Determine the [x, y] coordinate at the center of the cell enclosing the given text.  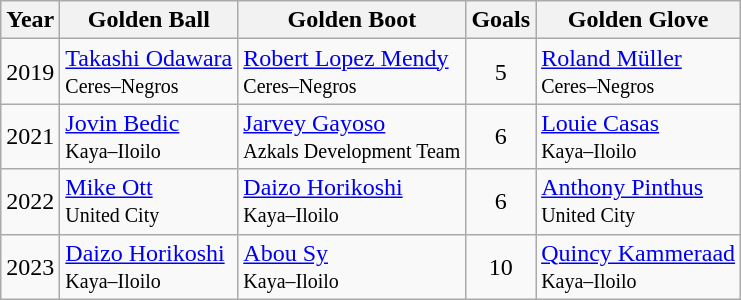
Golden Ball [149, 20]
Quincy KammeraadKaya–Iloilo [638, 266]
Jovin BedicKaya–Iloilo [149, 136]
Golden Boot [352, 20]
Abou SyKaya–Iloilo [352, 266]
2023 [30, 266]
2021 [30, 136]
Anthony PinthusUnited City [638, 202]
Louie CasasKaya–Iloilo [638, 136]
Robert Lopez MendyCeres–Negros [352, 72]
Year [30, 20]
Goals [501, 20]
Mike OttUnited City [149, 202]
Takashi OdawaraCeres–Negros [149, 72]
2022 [30, 202]
Golden Glove [638, 20]
Roland MüllerCeres–Negros [638, 72]
5 [501, 72]
10 [501, 266]
2019 [30, 72]
Jarvey GayosoAzkals Development Team [352, 136]
